Output the [X, Y] coordinate of the center of the cell containing the given text.  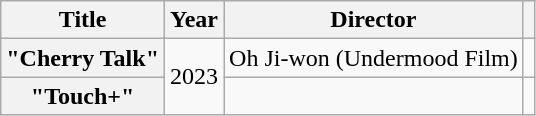
Year [194, 20]
Oh Ji-won (Undermood Film) [374, 58]
"Cherry Talk" [83, 58]
2023 [194, 77]
Title [83, 20]
Director [374, 20]
"Touch+" [83, 96]
